Detect which cell encompasses the target text, then output its [X, Y] center coordinate. 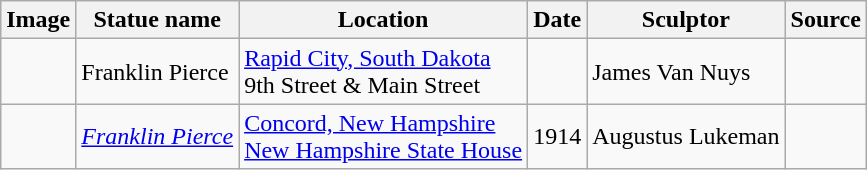
Sculptor [686, 20]
Statue name [158, 20]
Concord, New HampshireNew Hampshire State House [384, 136]
Date [558, 20]
Image [38, 20]
Location [384, 20]
1914 [558, 136]
Rapid City, South Dakota9th Street & Main Street [384, 72]
Augustus Lukeman [686, 136]
Source [826, 20]
James Van Nuys [686, 72]
